Extract the [X, Y] coordinate from the center of the cell holding the provided text.  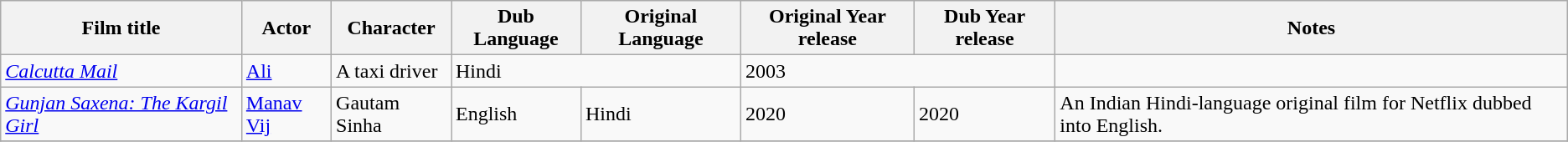
Film title [121, 28]
Ali [286, 71]
Original Language [660, 28]
English [516, 114]
Dub Language [516, 28]
Dub Year release [984, 28]
Gunjan Saxena: The Kargil Girl [121, 114]
2003 [898, 71]
An Indian Hindi-language original film for Netflix dubbed into English. [1312, 114]
Character [392, 28]
Gautam Sinha [392, 114]
A taxi driver [392, 71]
Notes [1312, 28]
Actor [286, 28]
Manav Vij [286, 114]
Calcutta Mail [121, 71]
Original Year release [828, 28]
